Provide the (x, y) coordinate of the cell's center where the given text is located.  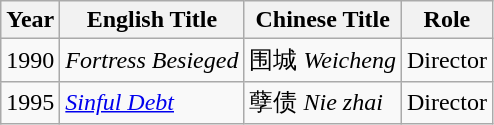
Role (446, 20)
English Title (152, 20)
围城 Weicheng (322, 60)
Year (30, 20)
Chinese Title (322, 20)
Fortress Besieged (152, 60)
孽债 Nie zhai (322, 102)
Sinful Debt (152, 102)
1995 (30, 102)
1990 (30, 60)
